Detect which cell encompasses the target text, then output its (X, Y) center coordinate. 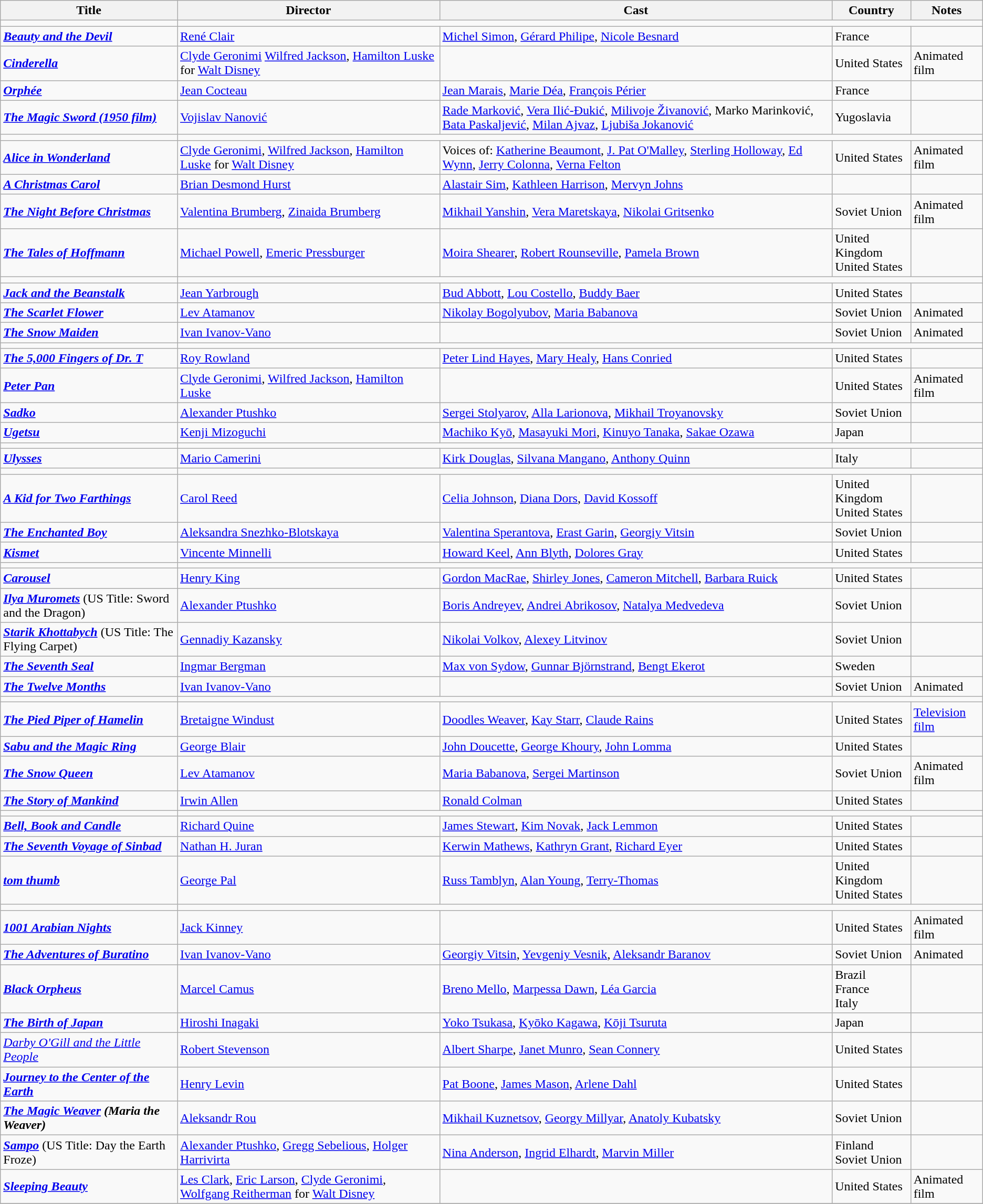
Les Clark, Eric Larson, Clyde Geronimi, Wolfgang Reitherman for Walt Disney (309, 1186)
Kirk Douglas, Silvana Mangano, Anthony Quinn (636, 458)
James Stewart, Kim Novak, Jack Lemmon (636, 826)
Vojislav Nanović (309, 118)
The Scarlet Flower (89, 313)
Maria Babanova, Sergei Martinson (636, 774)
Alice in Wonderland (89, 157)
Voices of: Katherine Beaumont, J. Pat O'Malley, Sterling Holloway, Ed Wynn, Jerry Colonna, Verna Felton (636, 157)
The Adventures of Buratino (89, 954)
Darby O'Gill and the Little People (89, 1050)
Georgiy Vitsin, Yevgeniy Vesnik, Aleksandr Baranov (636, 954)
The Tales of Hoffmann (89, 252)
Brian Desmond Hurst (309, 184)
Russ Tamblyn, Alan Young, Terry-Thomas (636, 880)
Sadko (89, 413)
Max von Sydow, Gunnar Björnstrand, Bengt Ekerot (636, 667)
Mikhail Kuznetsov, Georgy Millyar, Anatoly Kubatsky (636, 1118)
Peter Pan (89, 385)
Nikolai Volkov, Alexey Litvinov (636, 639)
René Clair (309, 36)
Jack and the Beanstalk (89, 292)
Alastair Sim, Kathleen Harrison, Mervyn Johns (636, 184)
Nathan H. Juran (309, 846)
Kerwin Mathews, Kathryn Grant, Richard Eyer (636, 846)
Jean Marais, Marie Déa, François Périer (636, 90)
Howard Keel, Ann Blyth, Dolores Gray (636, 552)
Cast (636, 10)
Aleksandra Snezhko-Blotskaya (309, 532)
Richard Quine (309, 826)
Clyde Geronimi, Wilfred Jackson, Hamilton Luske (309, 385)
Gennadiy Kazansky (309, 639)
The Twelve Months (89, 687)
Robert Stevenson (309, 1050)
tom thumb (89, 880)
Ulysses (89, 458)
BrazilFranceItaly (872, 989)
Nina Anderson, Ingrid Elhardt, Marvin Miller (636, 1153)
Machiko Kyō, Masayuki Mori, Kinuyo Tanaka, Sakae Ozawa (636, 432)
Yugoslavia (872, 118)
Journey to the Center of the Earth (89, 1084)
The Seventh Seal (89, 667)
The Magic Sword (1950 film) (89, 118)
The Pied Piper of Hamelin (89, 719)
Kenji Mizoguchi (309, 432)
Pat Boone, James Mason, Arlene Dahl (636, 1084)
Peter Lind Hayes, Mary Healy, Hans Conried (636, 358)
The Story of Mankind (89, 800)
Bretaigne Windust (309, 719)
Country (872, 10)
The Night Before Christmas (89, 211)
Roy Rowland (309, 358)
Rade Marković, Vera Ilić-Đukić, Milivoje Živanović, Marko Marinković, Bata Paskaljević, Milan Ajvaz, Ljubiša Jokanović (636, 118)
The Birth of Japan (89, 1023)
Notes (946, 10)
Irwin Allen (309, 800)
Black Orpheus (89, 989)
Valentina Sperantova, Erast Garin, Georgiy Vitsin (636, 532)
Vincente Minnelli (309, 552)
Alexander Ptushko, Gregg Sebelious, Holger Harrivirta (309, 1153)
Sampo (US Title: Day the Earth Froze) (89, 1153)
Title (89, 10)
A Christmas Carol (89, 184)
Television film (946, 719)
Michel Simon, Gérard Philipe, Nicole Besnard (636, 36)
Ronald Colman (636, 800)
Cinderella (89, 63)
Italy (872, 458)
Director (309, 10)
Nikolay Bogolyubov, Maria Babanova (636, 313)
Doodles Weaver, Kay Starr, Claude Rains (636, 719)
George Blair (309, 746)
Breno Mello, Marpessa Dawn, Léa Garcia (636, 989)
Yoko Tsukasa, Kyōko Kagawa, Kōji Tsuruta (636, 1023)
Sabu and the Magic Ring (89, 746)
Boris Andreyev, Andrei Abrikosov, Natalya Medvedeva (636, 605)
Sergei Stolyarov, Alla Larionova, Mikhail Troyanovsky (636, 413)
Clyde Geronimi Wilfred Jackson, Hamilton Luske for Walt Disney (309, 63)
Valentina Brumberg, Zinaida Brumberg (309, 211)
Jack Kinney (309, 927)
Hiroshi Inagaki (309, 1023)
Kismet (89, 552)
1001 Arabian Nights (89, 927)
The Seventh Voyage of Sinbad (89, 846)
Albert Sharpe, Janet Munro, Sean Connery (636, 1050)
Marcel Camus (309, 989)
Henry Levin (309, 1084)
Ugetsu (89, 432)
Orphée (89, 90)
The 5,000 Fingers of Dr. T (89, 358)
Bud Abbott, Lou Costello, Buddy Baer (636, 292)
Starik Khottabych (US Title: The Flying Carpet) (89, 639)
Michael Powell, Emeric Pressburger (309, 252)
George Pal (309, 880)
Moira Shearer, Robert Rounseville, Pamela Brown (636, 252)
Bell, Book and Candle (89, 826)
Carol Reed (309, 498)
Jean Yarbrough (309, 292)
The Magic Weaver (Maria the Weaver) (89, 1118)
Aleksandr Rou (309, 1118)
A Kid for Two Farthings (89, 498)
The Snow Queen (89, 774)
Sweden (872, 667)
Gordon MacRae, Shirley Jones, Cameron Mitchell, Barbara Ruick (636, 578)
Clyde Geronimi, Wilfred Jackson, Hamilton Luske for Walt Disney (309, 157)
Jean Cocteau (309, 90)
Mikhail Yanshin, Vera Maretskaya, Nikolai Gritsenko (636, 211)
Ilya Muromets (US Title: Sword and the Dragon) (89, 605)
Henry King (309, 578)
The Snow Maiden (89, 333)
Celia Johnson, Diana Dors, David Kossoff (636, 498)
John Doucette, George Khoury, John Lomma (636, 746)
Carousel (89, 578)
Ingmar Bergman (309, 667)
FinlandSoviet Union (872, 1153)
Mario Camerini (309, 458)
The Enchanted Boy (89, 532)
Beauty and the Devil (89, 36)
Sleeping Beauty (89, 1186)
